Identify which cell holds the provided text, then report its (X, Y) central coordinate. 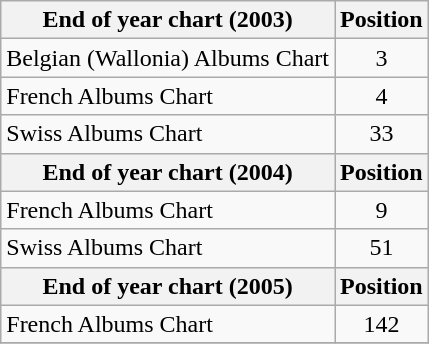
Belgian (Wallonia) Albums Chart (168, 58)
End of year chart (2003) (168, 20)
51 (381, 248)
9 (381, 210)
3 (381, 58)
End of year chart (2004) (168, 172)
End of year chart (2005) (168, 286)
4 (381, 96)
142 (381, 324)
33 (381, 134)
